Find where the given text appears and provide that cell's center as (x, y) coordinate. 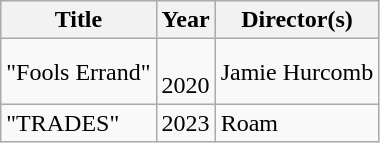
Jamie Hurcomb (297, 72)
Year (186, 20)
Roam (297, 123)
Title (78, 20)
"Fools Errand" (78, 72)
2020 (186, 72)
Director(s) (297, 20)
2023 (186, 123)
"TRADES" (78, 123)
